Return the (x, y) coordinate for the center point of the cell that contains the specified text.  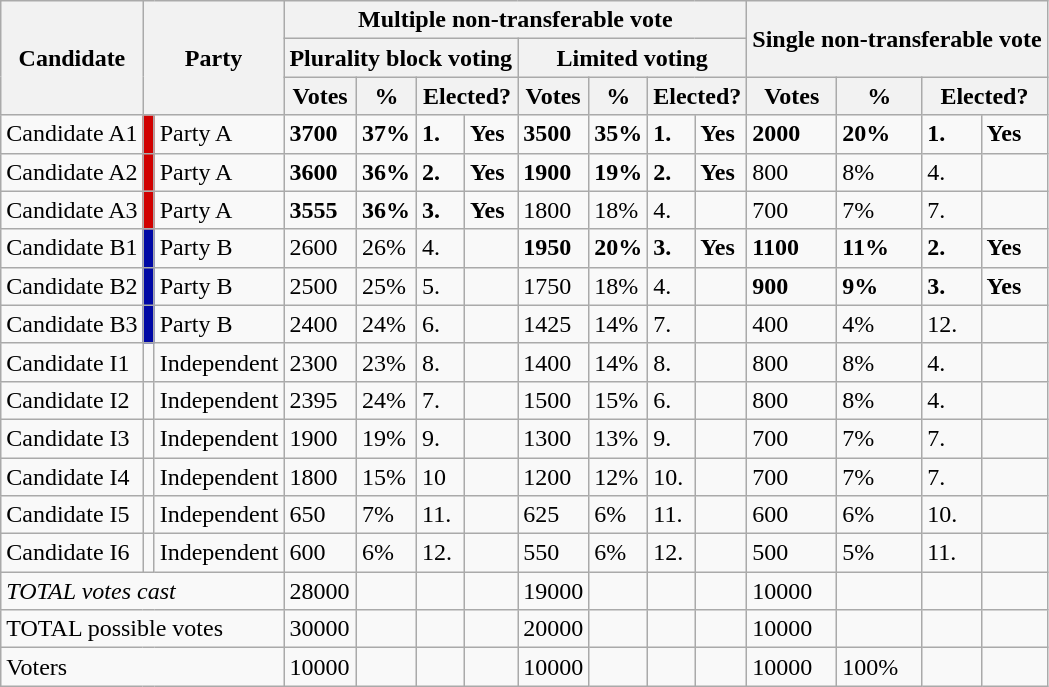
1100 (792, 248)
10 (441, 477)
Candidate B3 (72, 324)
26% (386, 248)
550 (554, 553)
1400 (554, 362)
Party (214, 58)
23% (386, 362)
Multiple non-transferable vote (516, 20)
Candidate A2 (72, 172)
28000 (320, 591)
2395 (320, 400)
100% (880, 667)
5. (441, 286)
625 (554, 515)
Candidate I1 (72, 362)
TOTAL votes cast (142, 591)
Candidate A1 (72, 134)
35% (618, 134)
Voters (142, 667)
3555 (320, 210)
1500 (554, 400)
Candidate I5 (72, 515)
2500 (320, 286)
3700 (320, 134)
Candidate I2 (72, 400)
1950 (554, 248)
1425 (554, 324)
5% (880, 553)
Plurality block voting (401, 58)
1300 (554, 438)
500 (792, 553)
Candidate B1 (72, 248)
2300 (320, 362)
Candidate I3 (72, 438)
2600 (320, 248)
20000 (554, 629)
1750 (554, 286)
400 (792, 324)
650 (320, 515)
2000 (792, 134)
25% (386, 286)
1200 (554, 477)
9% (880, 286)
Candidate A3 (72, 210)
Candidate (72, 58)
Candidate I6 (72, 553)
Single non-transferable vote (897, 39)
Candidate I4 (72, 477)
11% (880, 248)
TOTAL possible votes (142, 629)
Candidate B2 (72, 286)
4% (880, 324)
900 (792, 286)
12% (618, 477)
3600 (320, 172)
3500 (554, 134)
Limited voting (632, 58)
37% (386, 134)
13% (618, 438)
19000 (554, 591)
2400 (320, 324)
30000 (320, 629)
